Scan for the cell matching the given text and deliver its (x, y) coordinate at center. 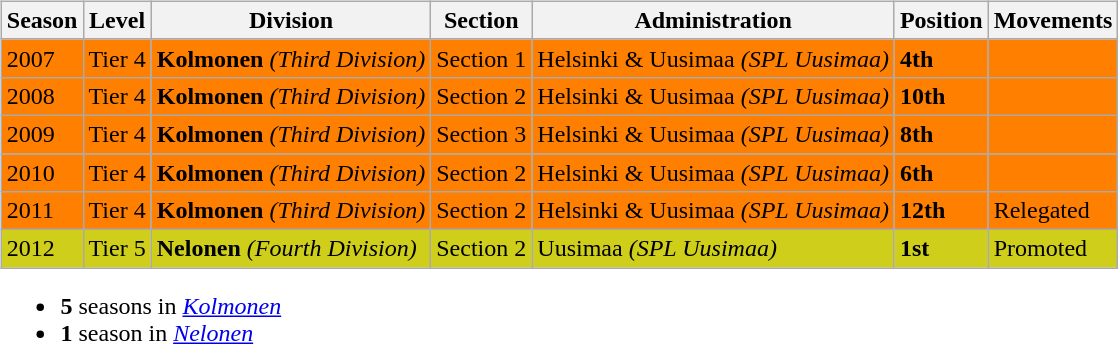
Division (291, 20)
2010 (42, 173)
Uusimaa (SPL Uusimaa) (714, 249)
1st (941, 249)
2011 (42, 211)
8th (941, 134)
Section (482, 20)
Movements (1053, 20)
Section 1 (482, 58)
4th (941, 58)
2012 (42, 249)
Position (941, 20)
Section 3 (482, 134)
Promoted (1053, 249)
Tier 5 (117, 249)
6th (941, 173)
Level (117, 20)
2008 (42, 96)
2007 (42, 58)
2009 (42, 134)
Nelonen (Fourth Division) (291, 249)
Administration (714, 20)
Relegated (1053, 211)
12th (941, 211)
Season (42, 20)
10th (941, 96)
